Search for the cell housing the specified text and yield its [X, Y] center coordinate. 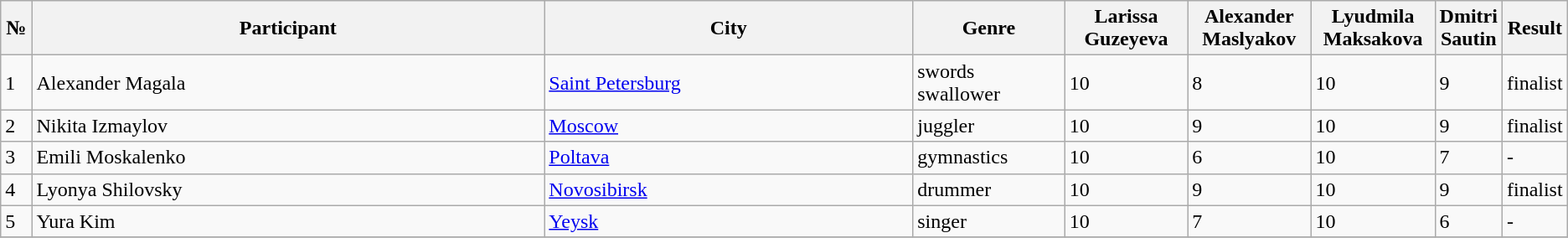
2 [17, 126]
Novosibirsk [729, 189]
City [729, 28]
Larissa Guzeyeva [1126, 28]
5 [17, 221]
Result [1534, 28]
Lyudmila Maksakova [1373, 28]
Alexander Maslyakov [1250, 28]
Lyonya Shilovsky [288, 189]
№ [17, 28]
Genre [988, 28]
Moscow [729, 126]
Poltava [729, 158]
8 [1250, 82]
4 [17, 189]
swords swallower [988, 82]
juggler [988, 126]
1 [17, 82]
Emili Moskalenko [288, 158]
Yura Kim [288, 221]
Participant [288, 28]
singer [988, 221]
Alexander Magala [288, 82]
Nikita Izmaylov [288, 126]
Yeysk [729, 221]
drummer [988, 189]
Dmitri Sautin [1468, 28]
Saint Petersburg [729, 82]
gymnastics [988, 158]
3 [17, 158]
